Provide the (X, Y) coordinate of the cell's center where the given text is located.  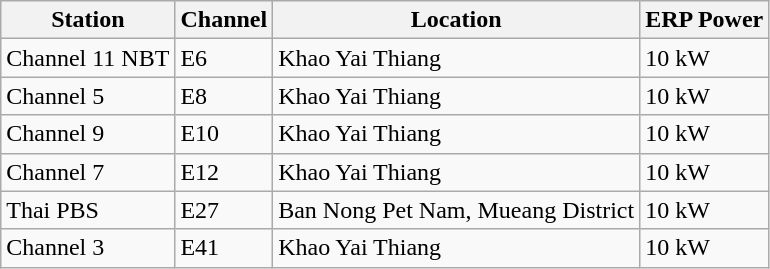
E27 (224, 210)
Channel 3 (88, 248)
Station (88, 20)
Channel (224, 20)
E6 (224, 58)
E41 (224, 248)
Thai PBS (88, 210)
Location (456, 20)
E8 (224, 96)
E10 (224, 134)
Channel 11 NBT (88, 58)
Channel 7 (88, 172)
Channel 9 (88, 134)
Channel 5 (88, 96)
ERP Power (704, 20)
Ban Nong Pet Nam, Mueang District (456, 210)
E12 (224, 172)
